Locate the cell with the specified text and output its [X, Y] center coordinate. 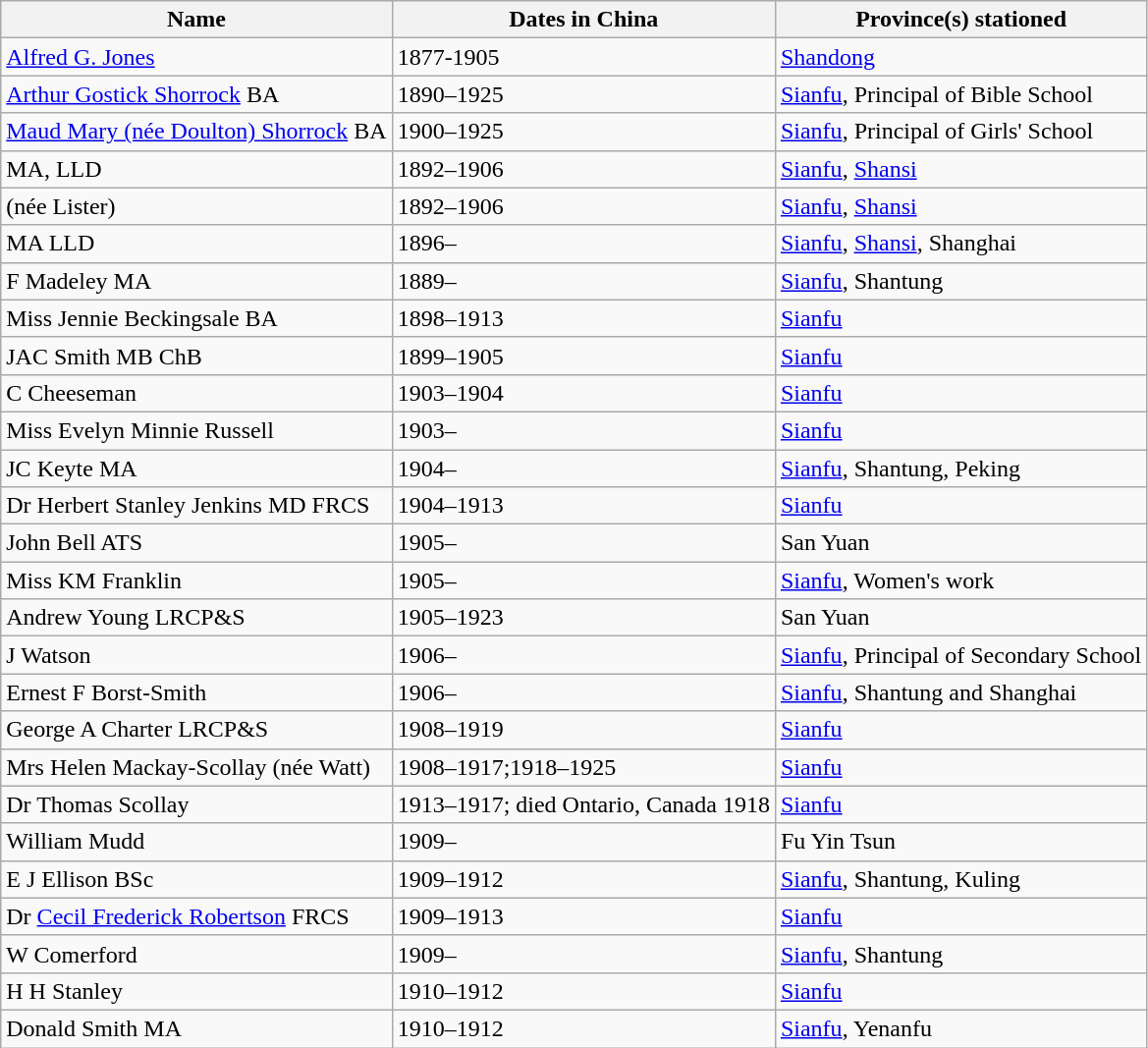
E J Ellison BSc [196, 879]
Arthur Gostick Shorrock BA [196, 94]
William Mudd [196, 842]
Sianfu, Principal of Bible School [960, 94]
1905–1923 [583, 618]
Andrew Young LRCP&S [196, 618]
Ernest F Borst-Smith [196, 692]
Donald Smith MA [196, 1028]
F Madeley MA [196, 281]
Miss Evelyn Minnie Russell [196, 430]
Alfred G. Jones [196, 57]
Dr Herbert Stanley Jenkins MD FRCS [196, 506]
1903–1904 [583, 393]
Sianfu, Principal of Secondary School [960, 655]
Miss KM Franklin [196, 580]
JC Keyte MA [196, 469]
Sianfu, Shantung and Shanghai [960, 692]
Sianfu, Principal of Girls' School [960, 132]
George A Charter LRCP&S [196, 730]
Sianfu, Shantung, Peking [960, 469]
J Watson [196, 655]
John Bell ATS [196, 543]
Mrs Helen Mackay-Scollay (née Watt) [196, 767]
MA, LLD [196, 169]
1898–1913 [583, 318]
H H Stanley [196, 991]
Miss Jennie Beckingsale BA [196, 318]
1896– [583, 244]
Maud Mary (née Doulton) Shorrock BA [196, 132]
C Cheeseman [196, 393]
1899–1905 [583, 356]
1890–1925 [583, 94]
W Comerford [196, 954]
Fu Yin Tsun [960, 842]
Sianfu, Yenanfu [960, 1028]
Province(s) stationed [960, 20]
1904– [583, 469]
Name [196, 20]
Dr Thomas Scollay [196, 804]
1904–1913 [583, 506]
Dates in China [583, 20]
1909–1913 [583, 916]
Shandong [960, 57]
(née Lister) [196, 206]
Sianfu, Women's work [960, 580]
MA LLD [196, 244]
Dr Cecil Frederick Robertson FRCS [196, 916]
Sianfu, Shantung, Kuling [960, 879]
1908–1919 [583, 730]
1889– [583, 281]
1877-1905 [583, 57]
1913–1917; died Ontario, Canada 1918 [583, 804]
1909–1912 [583, 879]
Sianfu, Shansi, Shanghai [960, 244]
1903– [583, 430]
JAC Smith MB ChB [196, 356]
1908–1917;1918–1925 [583, 767]
1900–1925 [583, 132]
